Return the (x, y) coordinate for the center point of the cell that contains the specified text.  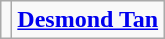
Desmond Tan (88, 20)
